Identify which cell holds the provided text, then report its [x, y] central coordinate. 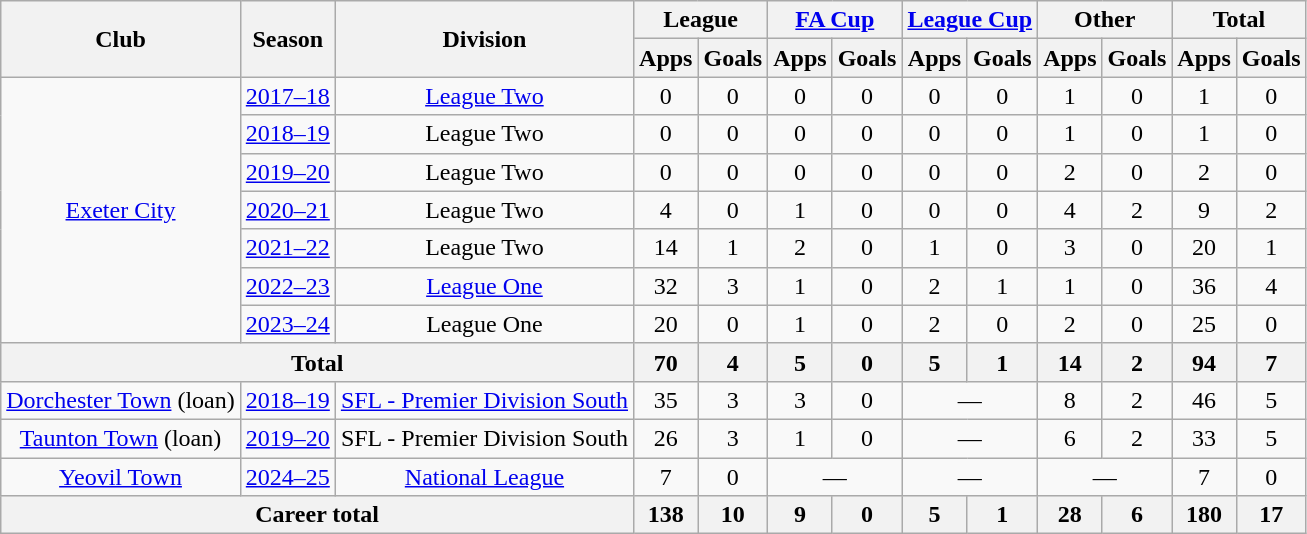
League [701, 20]
25 [1204, 324]
Division [484, 39]
138 [666, 515]
2022–23 [288, 286]
2020–21 [288, 210]
Club [121, 39]
Taunton Town (loan) [121, 438]
36 [1204, 286]
32 [666, 286]
Dorchester Town (loan) [121, 400]
National League [484, 477]
Other [1105, 20]
2023–24 [288, 324]
28 [1070, 515]
League Cup [970, 20]
26 [666, 438]
2021–22 [288, 248]
94 [1204, 362]
Exeter City [121, 210]
46 [1204, 400]
35 [666, 400]
33 [1204, 438]
180 [1204, 515]
2017–18 [288, 96]
10 [733, 515]
8 [1070, 400]
Career total [318, 515]
FA Cup [835, 20]
Yeovil Town [121, 477]
17 [1271, 515]
70 [666, 362]
2024–25 [288, 477]
Season [288, 39]
